Provide the (X, Y) coordinate of the cell's center where the given text is located.  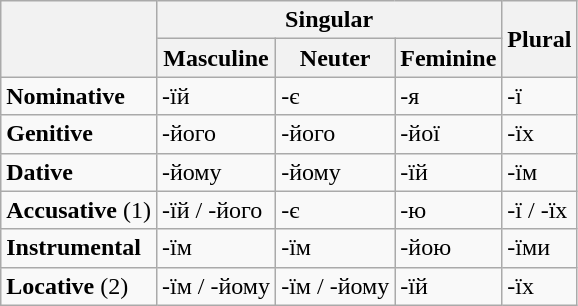
Singular (328, 20)
Feminine (448, 58)
Masculine (216, 58)
Genitive (79, 134)
-ї (540, 96)
Dative (79, 172)
Locative (2) (79, 286)
-йою (448, 248)
Neuter (336, 58)
Accusative (1) (79, 210)
Plural (540, 39)
-я (448, 96)
-ї / -їх (540, 210)
Instrumental (79, 248)
-ю (448, 210)
-їми (540, 248)
-йої (448, 134)
Nominative (79, 96)
-їй / -його (216, 210)
